Determine the [x, y] coordinate at the center of the cell enclosing the given text.  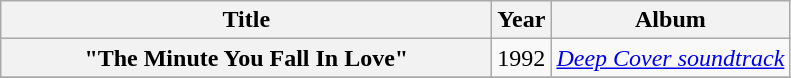
Title [246, 20]
"The Minute You Fall In Love" [246, 58]
Album [670, 20]
Deep Cover soundtrack [670, 58]
Year [522, 20]
1992 [522, 58]
